Extract the (X, Y) coordinate from the center of the cell holding the provided text.  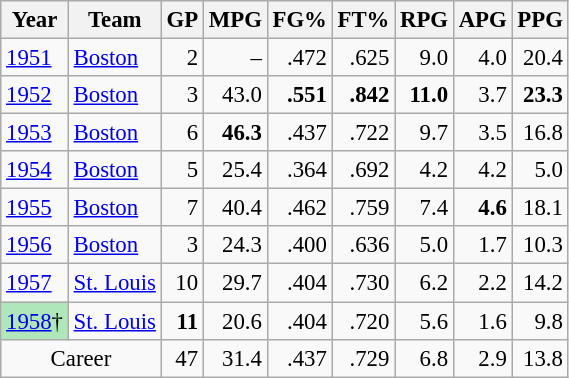
1951 (35, 58)
40.4 (235, 208)
4.6 (482, 208)
16.8 (540, 133)
APG (482, 20)
6.8 (424, 358)
7.4 (424, 208)
.729 (364, 358)
1957 (35, 283)
.636 (364, 245)
5.6 (424, 321)
.551 (300, 95)
.842 (364, 95)
– (235, 58)
Team (114, 20)
1958† (35, 321)
14.2 (540, 283)
4.0 (482, 58)
.720 (364, 321)
FT% (364, 20)
2.9 (482, 358)
1956 (35, 245)
2 (182, 58)
10.3 (540, 245)
9.8 (540, 321)
29.7 (235, 283)
1954 (35, 170)
31.4 (235, 358)
Year (35, 20)
1952 (35, 95)
24.3 (235, 245)
18.1 (540, 208)
7 (182, 208)
GP (182, 20)
46.3 (235, 133)
RPG (424, 20)
6.2 (424, 283)
43.0 (235, 95)
23.3 (540, 95)
20.6 (235, 321)
FG% (300, 20)
3.7 (482, 95)
11.0 (424, 95)
3.5 (482, 133)
.625 (364, 58)
1955 (35, 208)
11 (182, 321)
20.4 (540, 58)
47 (182, 358)
2.2 (482, 283)
.722 (364, 133)
5 (182, 170)
.364 (300, 170)
MPG (235, 20)
.759 (364, 208)
.692 (364, 170)
Career (81, 358)
1.6 (482, 321)
.462 (300, 208)
6 (182, 133)
25.4 (235, 170)
1.7 (482, 245)
9.0 (424, 58)
.400 (300, 245)
10 (182, 283)
PPG (540, 20)
.472 (300, 58)
1953 (35, 133)
13.8 (540, 358)
.730 (364, 283)
9.7 (424, 133)
